Determine the (X, Y) coordinate at the center of the cell enclosing the given text.  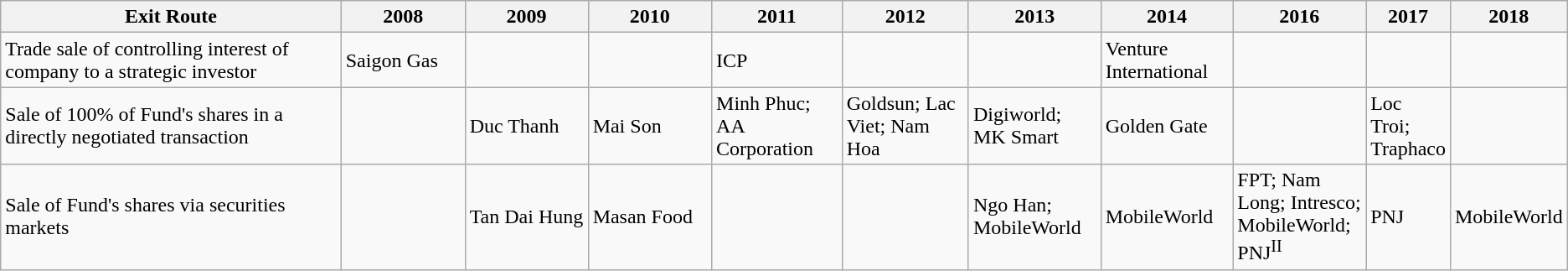
Trade sale of controlling interest of company to a strategic investor (171, 60)
Sale of Fund's shares via securities markets (171, 217)
Venture International (1167, 60)
2014 (1167, 17)
2011 (777, 17)
Mai Son (650, 126)
PNJ (1409, 217)
2010 (650, 17)
2018 (1509, 17)
2017 (1409, 17)
Minh Phuc; AA Corporation (777, 126)
2016 (1300, 17)
Golden Gate (1167, 126)
2008 (403, 17)
2012 (905, 17)
Loc Troi; Traphaco (1409, 126)
Goldsun; Lac Viet; Nam Hoa (905, 126)
2013 (1034, 17)
Exit Route (171, 17)
ICP (777, 60)
2009 (526, 17)
Masan Food (650, 217)
FPT; Nam Long; Intresco; MobileWorld; PNJII (1300, 217)
Digiworld; MK Smart (1034, 126)
Sale of 100% of Fund's shares in a directly negotiated transaction (171, 126)
Tan Dai Hung (526, 217)
Ngo Han; MobileWorld (1034, 217)
Saigon Gas (403, 60)
Duc Thanh (526, 126)
